From the cell containing the given text, extract its center point as (X, Y) coordinate. 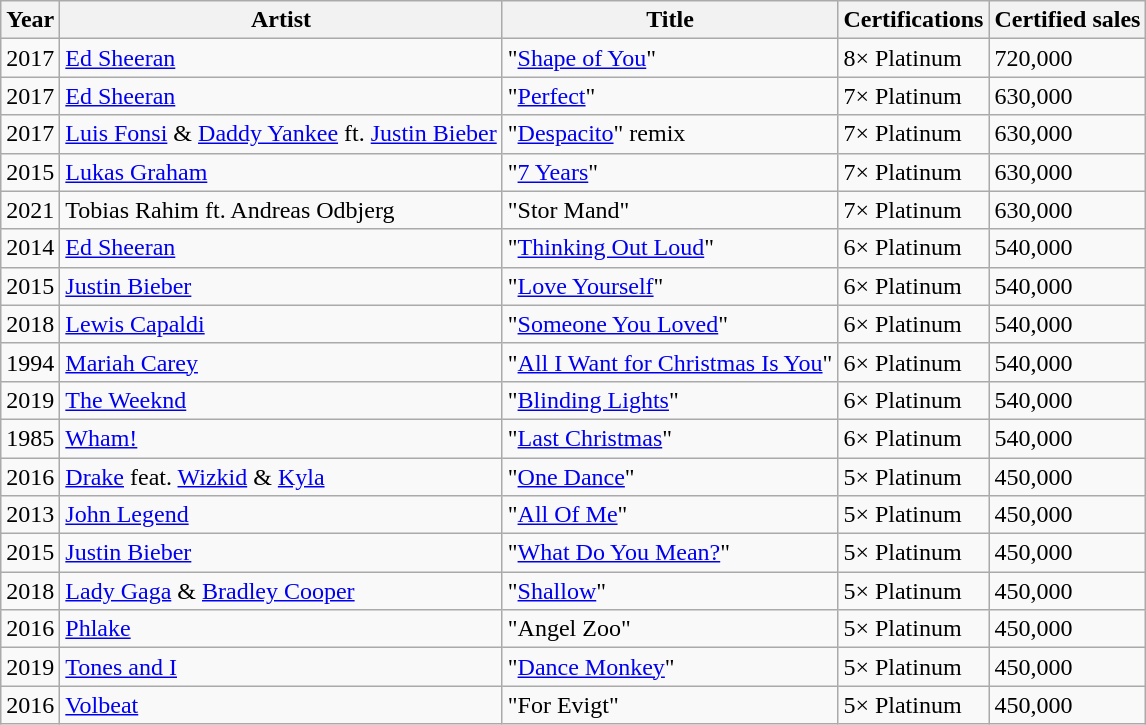
John Legend (281, 515)
Phlake (281, 629)
Lewis Capaldi (281, 324)
"All I Want for Christmas Is You" (670, 362)
Certifications (914, 20)
"One Dance" (670, 477)
Luis Fonsi & Daddy Yankee ft. Justin Bieber (281, 134)
1994 (30, 362)
"For Evigt" (670, 705)
The Weeknd (281, 400)
Volbeat (281, 705)
"Someone You Loved" (670, 324)
"Perfect" (670, 96)
Year (30, 20)
"All Of Me" (670, 515)
Certified sales (1068, 20)
Tones and I (281, 667)
Wham! (281, 438)
Lady Gaga & Bradley Cooper (281, 591)
2013 (30, 515)
"Shape of You" (670, 58)
"Shallow" (670, 591)
Title (670, 20)
2021 (30, 210)
1985 (30, 438)
"7 Years" (670, 172)
"Blinding Lights" (670, 400)
Drake feat. Wizkid & Kyla (281, 477)
Tobias Rahim ft. Andreas Odbjerg (281, 210)
Artist (281, 20)
Lukas Graham (281, 172)
Mariah Carey (281, 362)
2014 (30, 248)
8× Platinum (914, 58)
"Despacito" remix (670, 134)
"Love Yourself" (670, 286)
"Stor Mand" (670, 210)
"Last Christmas" (670, 438)
"Angel Zoo" (670, 629)
"Thinking Out Loud" (670, 248)
"What Do You Mean?" (670, 553)
"Dance Monkey" (670, 667)
720,000 (1068, 58)
